Return (x, y) of the center of cell containing provided text 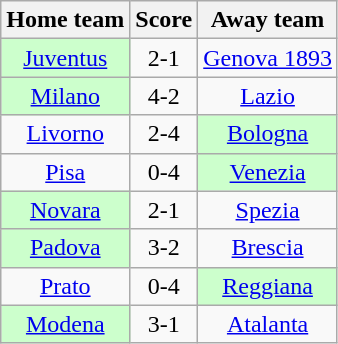
3-2 (164, 248)
Lazio (268, 96)
Genova 1893 (268, 58)
4-2 (164, 96)
Venezia (268, 172)
Modena (66, 324)
Prato (66, 286)
Home team (66, 20)
Score (164, 20)
3-1 (164, 324)
Spezia (268, 210)
Juventus (66, 58)
Livorno (66, 134)
Pisa (66, 172)
Padova (66, 248)
Away team (268, 20)
Novara (66, 210)
Atalanta (268, 324)
Brescia (268, 248)
2-4 (164, 134)
Reggiana (268, 286)
Milano (66, 96)
Bologna (268, 134)
